Scan for the cell matching the given text and deliver its (x, y) coordinate at center. 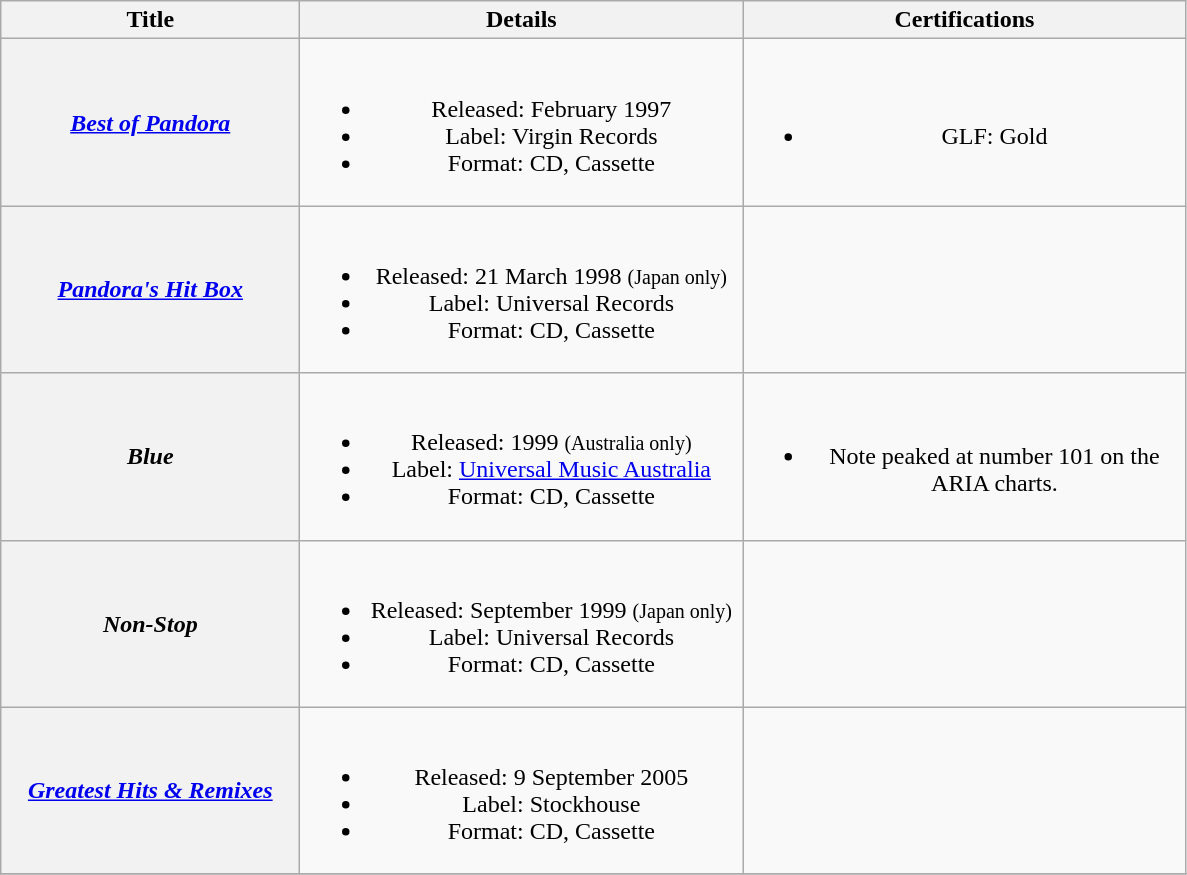
Released: 21 March 1998 (Japan only) Label: Universal RecordsFormat: CD, Cassette (522, 290)
Pandora's Hit Box (150, 290)
Title (150, 20)
Greatest Hits & Remixes (150, 790)
Released: 9 September 2005Label: StockhouseFormat: CD, Cassette (522, 790)
GLF: Gold (964, 122)
Details (522, 20)
Non-Stop (150, 624)
Note peaked at number 101 on the ARIA charts. (964, 456)
Blue (150, 456)
Released: 1999 (Australia only) Label: Universal Music AustraliaFormat: CD, Cassette (522, 456)
Best of Pandora (150, 122)
Released: September 1999 (Japan only) Label: Universal RecordsFormat: CD, Cassette (522, 624)
Released: February 1997Label: Virgin RecordsFormat: CD, Cassette (522, 122)
Certifications (964, 20)
